Find where the given text appears and provide that cell's center as (X, Y) coordinate. 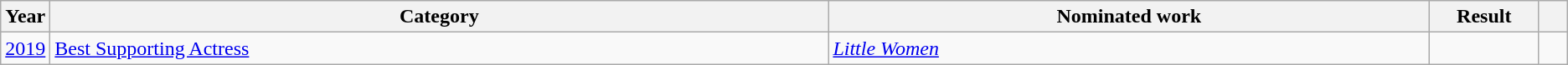
2019 (25, 48)
Category (439, 17)
Little Women (1129, 48)
Result (1484, 17)
Best Supporting Actress (439, 48)
Year (25, 17)
Nominated work (1129, 17)
